Return (x, y) of the center of cell containing provided text 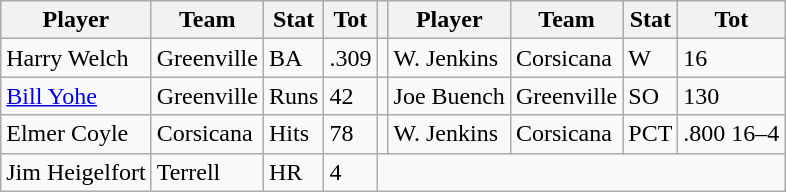
42 (350, 96)
Joe Buench (449, 96)
Hits (293, 134)
SO (650, 96)
HR (293, 172)
Terrell (207, 172)
.800 16–4 (732, 134)
W (650, 58)
PCT (650, 134)
Elmer Coyle (76, 134)
Harry Welch (76, 58)
Jim Heigelfort (76, 172)
4 (350, 172)
Bill Yohe (76, 96)
.309 (350, 58)
130 (732, 96)
78 (350, 134)
BA (293, 58)
16 (732, 58)
Runs (293, 96)
